For the text-containing cell, return its midpoint in (x, y) coordinate format. 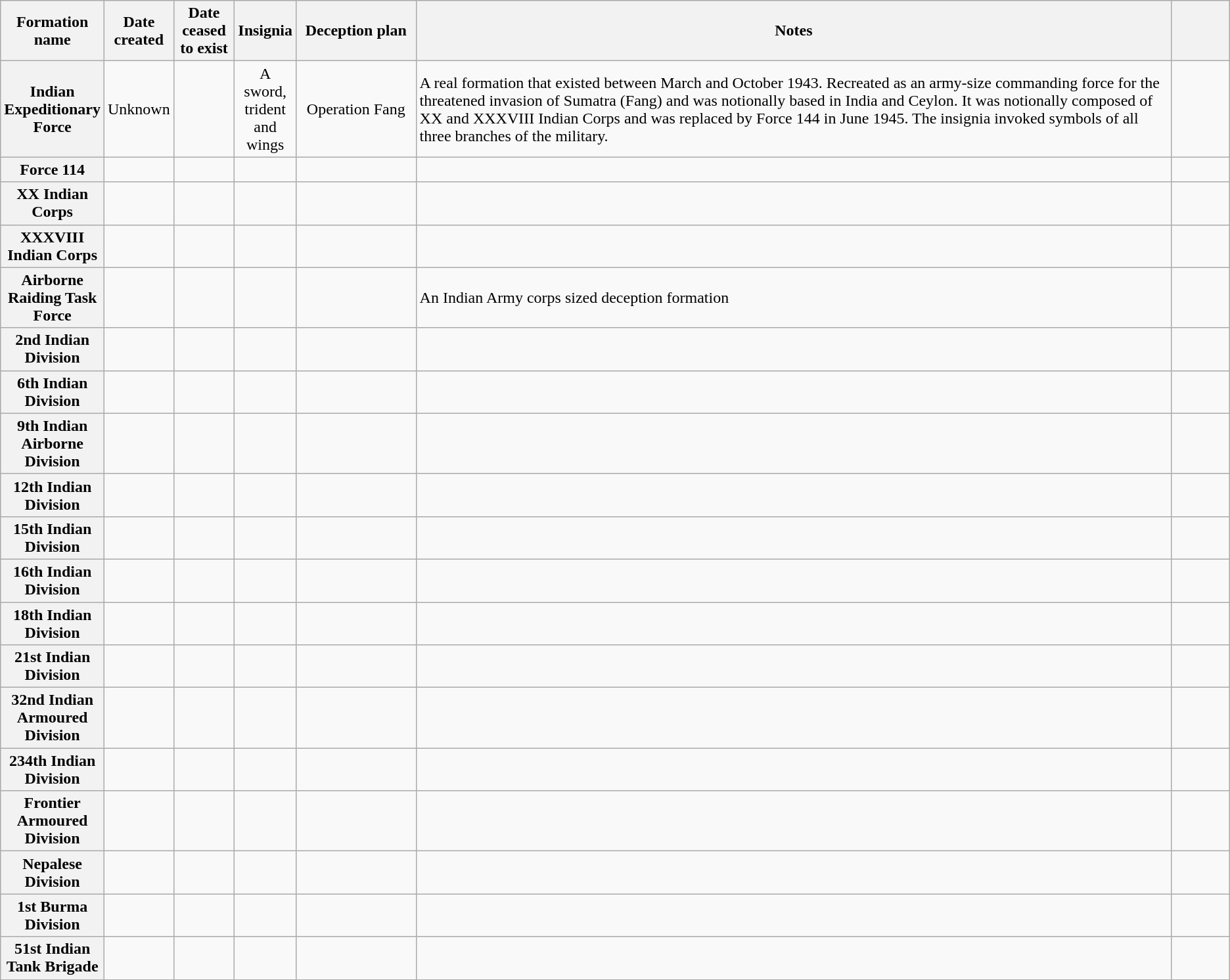
Notes (794, 31)
Indian Expeditionary Force (53, 109)
Operation Fang (356, 109)
Insignia (265, 31)
Unknown (139, 109)
16th Indian Division (53, 581)
234th Indian Division (53, 770)
21st Indian Division (53, 666)
51st Indian Tank Brigade (53, 958)
Airborne Raiding Task Force (53, 298)
1st Burma Division (53, 916)
Deception plan (356, 31)
15th Indian Division (53, 537)
12th Indian Division (53, 495)
XX Indian Corps (53, 204)
Frontier Armoured Division (53, 821)
18th Indian Division (53, 623)
6th Indian Division (53, 391)
Date created (139, 31)
An Indian Army corps sized deception formation (794, 298)
9th Indian Airborne Division (53, 443)
Formation name (53, 31)
A sword, trident and wings (265, 109)
2nd Indian Division (53, 349)
Date ceased to exist (204, 31)
Force 114 (53, 169)
XXXVIII Indian Corps (53, 246)
Nepalese Division (53, 872)
32nd Indian Armoured Division (53, 718)
